From the cell containing the given text, extract its center point as (x, y) coordinate. 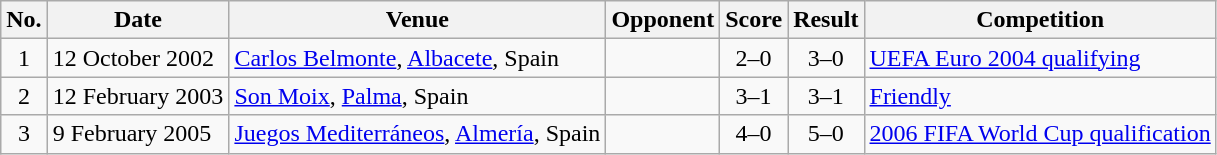
3–0 (826, 58)
9 February 2005 (138, 134)
5–0 (826, 134)
Date (138, 20)
Result (826, 20)
Competition (1040, 20)
12 October 2002 (138, 58)
2 (24, 96)
Venue (418, 20)
12 February 2003 (138, 96)
Opponent (663, 20)
4–0 (754, 134)
Friendly (1040, 96)
3 (24, 134)
2–0 (754, 58)
2006 FIFA World Cup qualification (1040, 134)
Score (754, 20)
No. (24, 20)
Juegos Mediterráneos, Almería, Spain (418, 134)
Carlos Belmonte, Albacete, Spain (418, 58)
1 (24, 58)
UEFA Euro 2004 qualifying (1040, 58)
Son Moix, Palma, Spain (418, 96)
